Determine the [X, Y] coordinate at the center of the cell enclosing the given text.  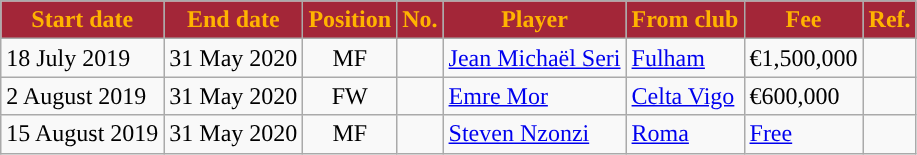
Steven Nzonzi [534, 134]
Fee [804, 20]
Free [804, 134]
€1,500,000 [804, 58]
No. [420, 20]
Position [350, 20]
Roma [685, 134]
€600,000 [804, 96]
Fulham [685, 58]
Celta Vigo [685, 96]
15 August 2019 [82, 134]
Jean Michaël Seri [534, 58]
2 August 2019 [82, 96]
18 July 2019 [82, 58]
Emre Mor [534, 96]
End date [234, 20]
From club [685, 20]
FW [350, 96]
Start date [82, 20]
Ref. [890, 20]
Player [534, 20]
